Return the [X, Y] coordinate for the center point of the cell that contains the specified text.  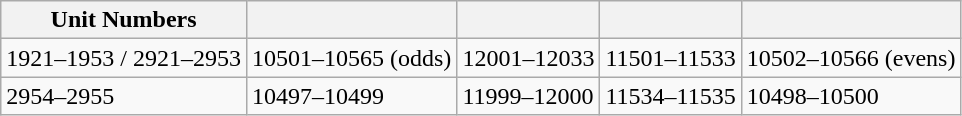
1921–1953 / 2921–2953 [124, 58]
10497–10499 [351, 96]
10502–10566 (evens) [851, 58]
2954–2955 [124, 96]
11999–12000 [528, 96]
11534–11535 [670, 96]
12001–12033 [528, 58]
10501–10565 (odds) [351, 58]
11501–11533 [670, 58]
10498–10500 [851, 96]
Unit Numbers [124, 20]
